Capture the cell that displays the provided text and extract its (x, y) central coordinate. 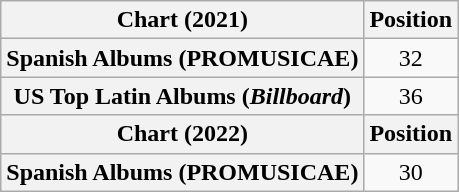
Chart (2021) (182, 20)
US Top Latin Albums (Billboard) (182, 96)
Chart (2022) (182, 134)
32 (411, 58)
30 (411, 172)
36 (411, 96)
